From the cell containing the given text, extract its center point as [X, Y] coordinate. 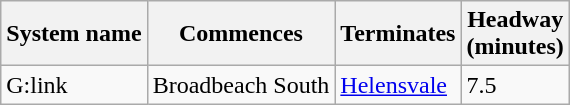
Commences [241, 34]
Helensvale [398, 85]
Headway(minutes) [515, 34]
Broadbeach South [241, 85]
System name [74, 34]
G:link [74, 85]
Terminates [398, 34]
7.5 [515, 85]
